Scan for the cell matching the given text and deliver its (x, y) coordinate at center. 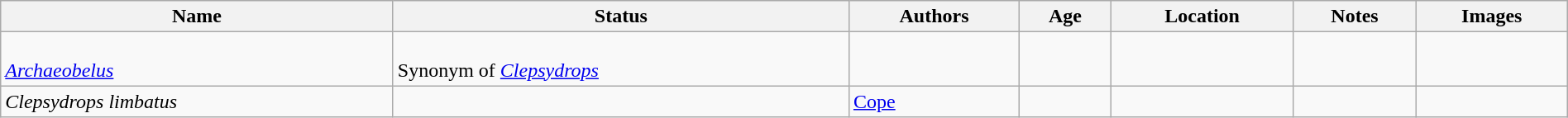
Clepsydrops limbatus (197, 101)
Location (1202, 17)
Archaeobelus (197, 59)
Age (1065, 17)
Authors (934, 17)
Notes (1355, 17)
Cope (934, 101)
Images (1492, 17)
Synonym of Clepsydrops (620, 59)
Status (620, 17)
Name (197, 17)
